Extract the (x, y) coordinate from the center of the cell holding the provided text.  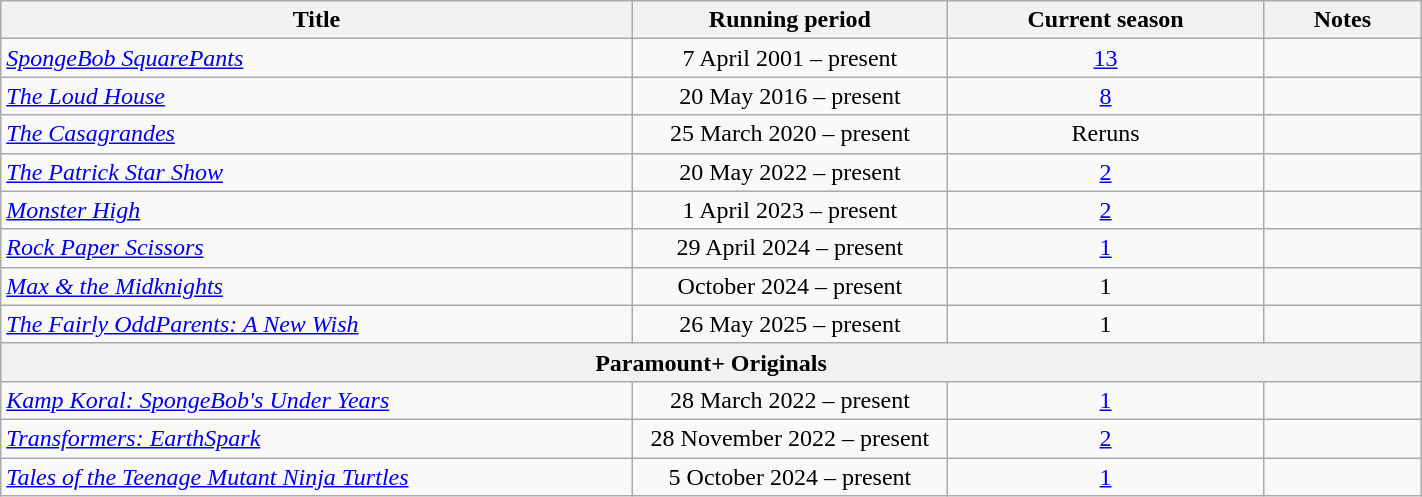
Transformers: EarthSpark (316, 438)
SpongeBob SquarePants (316, 58)
Max & the Midknights (316, 286)
1 April 2023 – present (790, 210)
8 (1106, 96)
Paramount+ Originals (711, 362)
The Patrick Star Show (316, 172)
20 May 2022 – present (790, 172)
Current season (1106, 20)
26 May 2025 – present (790, 324)
The Casagrandes (316, 134)
Reruns (1106, 134)
Monster High (316, 210)
The Loud House (316, 96)
28 November 2022 – present (790, 438)
Running period (790, 20)
Rock Paper Scissors (316, 248)
Title (316, 20)
20 May 2016 – present (790, 96)
25 March 2020 – present (790, 134)
29 April 2024 – present (790, 248)
28 March 2022 – present (790, 400)
Tales of the Teenage Mutant Ninja Turtles (316, 477)
Notes (1342, 20)
13 (1106, 58)
October 2024 – present (790, 286)
5 October 2024 – present (790, 477)
Kamp Koral: SpongeBob's Under Years (316, 400)
7 April 2001 – present (790, 58)
The Fairly OddParents: A New Wish (316, 324)
